Identify which cell holds the provided text, then report its [x, y] central coordinate. 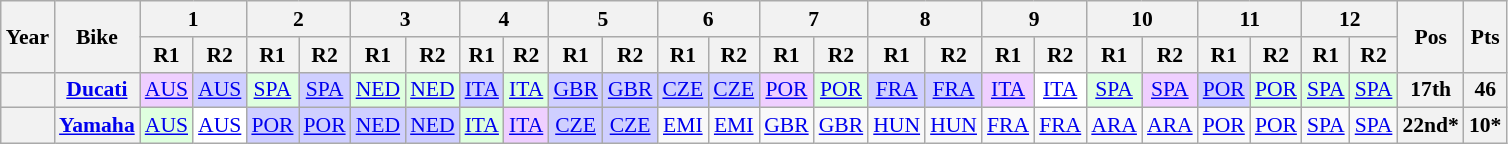
1 [194, 19]
Pts [1486, 36]
4 [504, 19]
3 [406, 19]
Pos [1430, 36]
7 [814, 19]
8 [925, 19]
5 [602, 19]
12 [1350, 19]
11 [1250, 19]
46 [1486, 90]
2 [298, 19]
17th [1430, 90]
10* [1486, 126]
22nd* [1430, 126]
Ducati [97, 90]
6 [708, 19]
Bike [97, 36]
10 [1142, 19]
Yamaha [97, 126]
Year [28, 36]
9 [1034, 19]
